Extract the [x, y] coordinate from the center of the cell holding the provided text.  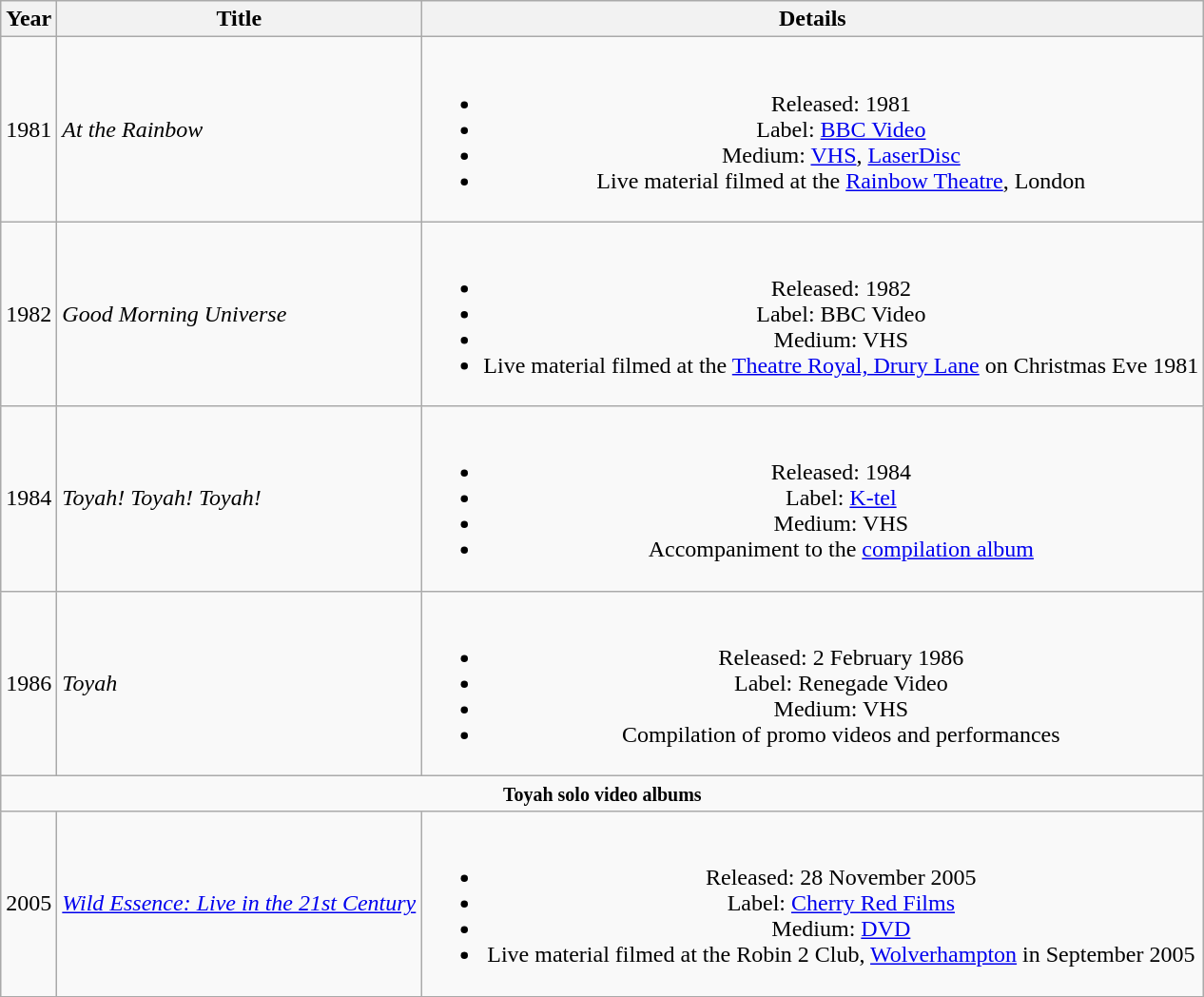
Released: 1981Label: BBC VideoMedium: VHS, LaserDiscLive material filmed at the Rainbow Theatre, London [812, 129]
Toyah solo video albums [603, 793]
Wild Essence: Live in the 21st Century [240, 904]
Released: 28 November 2005Label: Cherry Red FilmsMedium: DVDLive material filmed at the Robin 2 Club, Wolverhampton in September 2005 [812, 904]
Title [240, 19]
1981 [29, 129]
1984 [29, 498]
Released: 1984Label: K-telMedium: VHSAccompaniment to the compilation album [812, 498]
1982 [29, 314]
At the Rainbow [240, 129]
Released: 1982Label: BBC VideoMedium: VHSLive material filmed at the Theatre Royal, Drury Lane on Christmas Eve 1981 [812, 314]
2005 [29, 904]
Released: 2 February 1986Label: Renegade VideoMedium: VHSCompilation of promo videos and performances [812, 683]
Year [29, 19]
Details [812, 19]
1986 [29, 683]
Toyah! Toyah! Toyah! [240, 498]
Toyah [240, 683]
Good Morning Universe [240, 314]
